Extract the [x, y] coordinate from the center of the cell holding the provided text.  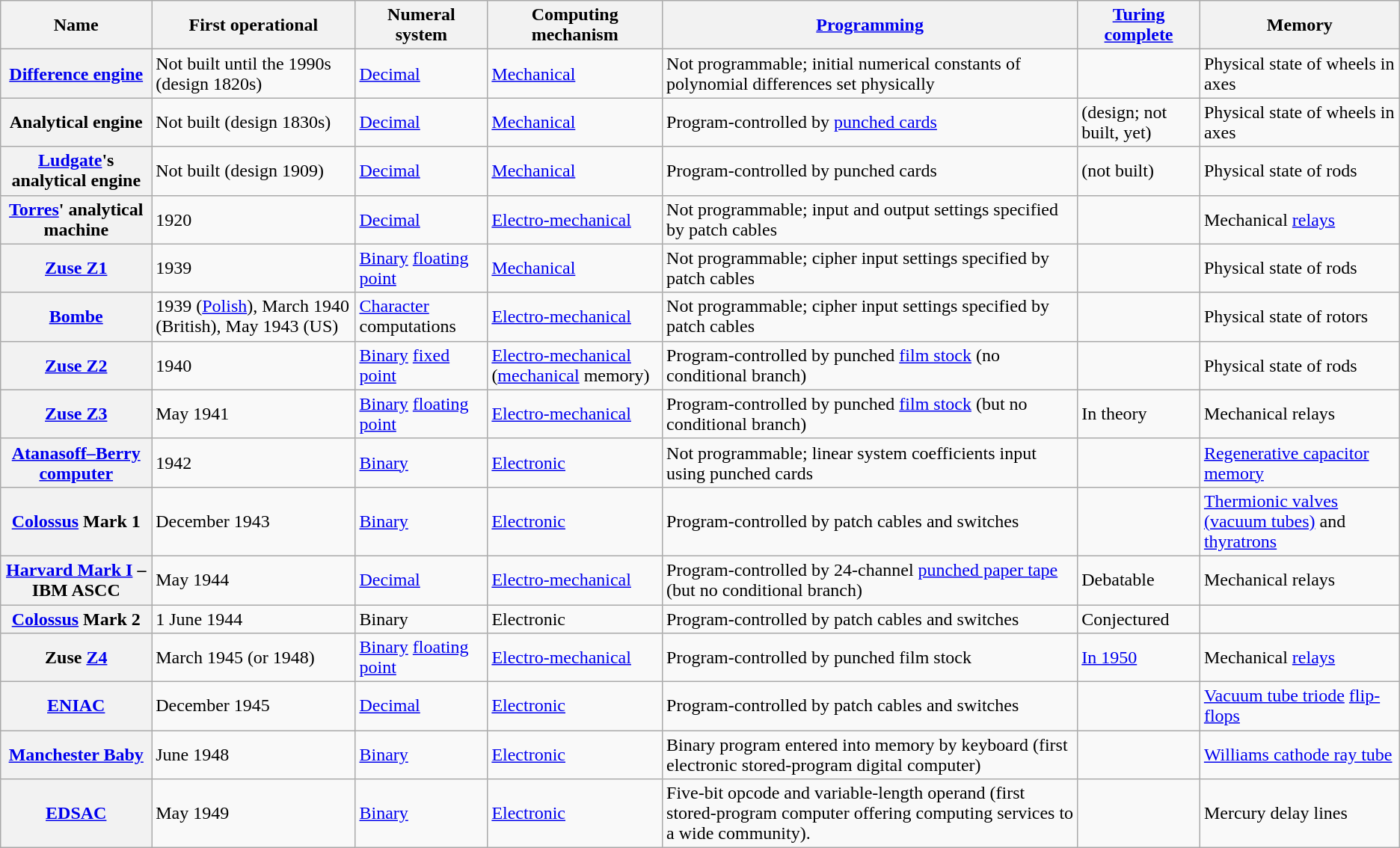
Not programmable; linear system coefficients input using punched cards [871, 462]
Bombe [76, 317]
Program-controlled by 24-channel punched paper tape (but no conditional branch) [871, 580]
June 1948 [254, 755]
First operational [254, 25]
Difference engine [76, 73]
Zuse Z1 [76, 268]
Ludgate's analytical engine [76, 170]
Zuse Z3 [76, 414]
Electro-mechanical (mechanical memory) [575, 365]
March 1945 (or 1948) [254, 658]
Vacuum tube triode flip-flops [1300, 706]
In theory [1139, 414]
Conjectured [1139, 618]
Binary fixed point [422, 365]
1939 [254, 268]
Name [76, 25]
December 1943 [254, 521]
(not built) [1139, 170]
Program-controlled by punched film stock [871, 658]
Memory [1300, 25]
Five-bit opcode and variable-length operand (first stored-program computer offering computing services to a wide community). [871, 814]
Program-controlled by punched film stock (but no conditional branch) [871, 414]
December 1945 [254, 706]
Turing complete [1139, 25]
Computing mechanism [575, 25]
Programming [871, 25]
Colossus Mark 1 [76, 521]
1940 [254, 365]
Not built (design 1830s) [254, 123]
Program-controlled by punched film stock (no conditional branch) [871, 365]
Manchester Baby [76, 755]
May 1949 [254, 814]
Thermionic valves (vacuum tubes) and thyratrons [1300, 521]
May 1941 [254, 414]
Colossus Mark 2 [76, 618]
May 1944 [254, 580]
Not programmable; initial numerical constants of polynomial differences set physically [871, 73]
Torres' analytical machine [76, 220]
ENIAC [76, 706]
1939 (Polish), March 1940 (British), May 1943 (US) [254, 317]
Numeral system [422, 25]
Not built (design 1909) [254, 170]
Zuse Z2 [76, 365]
Physical state of rotors [1300, 317]
Debatable [1139, 580]
Williams cathode ray tube [1300, 755]
Character computations [422, 317]
1942 [254, 462]
In 1950 [1139, 658]
Harvard Mark I – IBM ASCC [76, 580]
(design; not built, yet) [1139, 123]
1 June 1944 [254, 618]
Mercury delay lines [1300, 814]
Analytical engine [76, 123]
Not programmable; input and output settings specified by patch cables [871, 220]
Binary program entered into memory by keyboard (first electronic stored-program digital computer) [871, 755]
Regenerative capacitor memory [1300, 462]
Not built until the 1990s (design 1820s) [254, 73]
Atanasoff–Berry computer [76, 462]
EDSAC [76, 814]
Zuse Z4 [76, 658]
1920 [254, 220]
